Extract the (x, y) coordinate from the center of the cell holding the provided text.  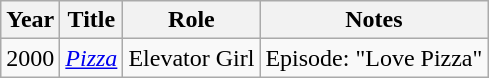
Role (192, 20)
Year (30, 20)
Pizza (92, 58)
2000 (30, 58)
Notes (374, 20)
Title (92, 20)
Episode: "Love Pizza" (374, 58)
Elevator Girl (192, 58)
